Provide the (X, Y) coordinate of the cell's center where the given text is located.  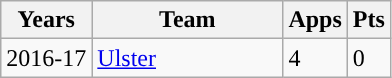
Years (46, 20)
Pts (368, 20)
0 (368, 58)
Ulster (188, 58)
4 (315, 58)
Apps (315, 20)
2016-17 (46, 58)
Team (188, 20)
